Scan for the cell matching the given text and deliver its (x, y) coordinate at center. 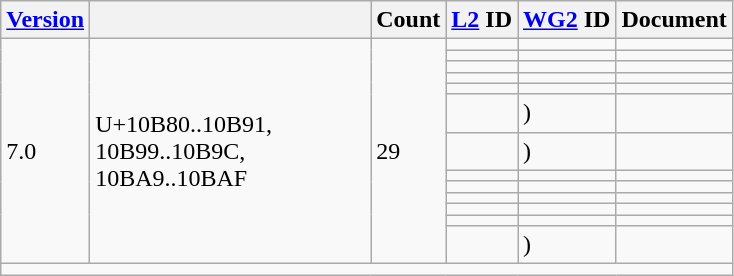
WG2 ID (567, 20)
U+10B80..10B91, 10B99..10B9C, 10BA9..10BAF (230, 152)
L2 ID (482, 20)
7.0 (46, 152)
29 (408, 152)
Count (408, 20)
Version (46, 20)
Document (674, 20)
